Locate the cell with the specified text and output its [x, y] center coordinate. 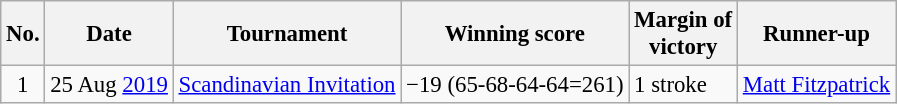
25 Aug 2019 [109, 85]
1 stroke [684, 85]
Tournament [287, 34]
−19 (65-68-64-64=261) [515, 85]
Winning score [515, 34]
Matt Fitzpatrick [816, 85]
No. [23, 34]
Margin ofvictory [684, 34]
1 [23, 85]
Scandinavian Invitation [287, 85]
Runner-up [816, 34]
Date [109, 34]
